Capture the cell that displays the provided text and extract its [X, Y] central coordinate. 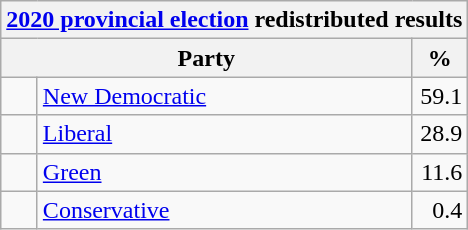
2020 provincial election redistributed results [234, 20]
11.6 [440, 172]
Green [224, 172]
New Democratic [224, 96]
% [440, 58]
0.4 [440, 210]
Party [206, 58]
28.9 [440, 134]
59.1 [440, 96]
Conservative [224, 210]
Liberal [224, 134]
